Locate the cell with the specified text and output its (X, Y) center coordinate. 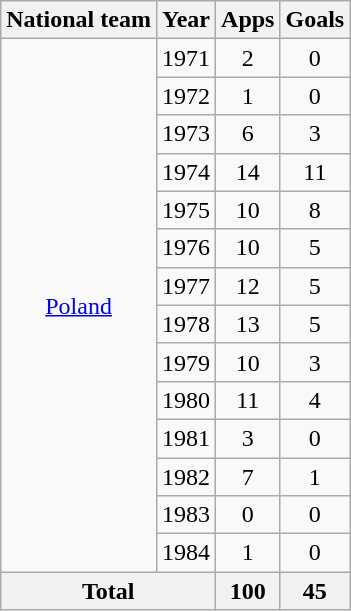
1976 (186, 248)
1981 (186, 438)
13 (248, 324)
1983 (186, 515)
14 (248, 172)
1982 (186, 477)
Apps (248, 20)
12 (248, 286)
7 (248, 477)
1978 (186, 324)
100 (248, 591)
6 (248, 134)
National team (79, 20)
1973 (186, 134)
1980 (186, 400)
8 (315, 210)
1984 (186, 553)
1977 (186, 286)
1979 (186, 362)
Total (108, 591)
1974 (186, 172)
Year (186, 20)
4 (315, 400)
2 (248, 58)
Poland (79, 306)
1972 (186, 96)
1975 (186, 210)
Goals (315, 20)
1971 (186, 58)
45 (315, 591)
